Return (x, y) of the center of cell containing provided text 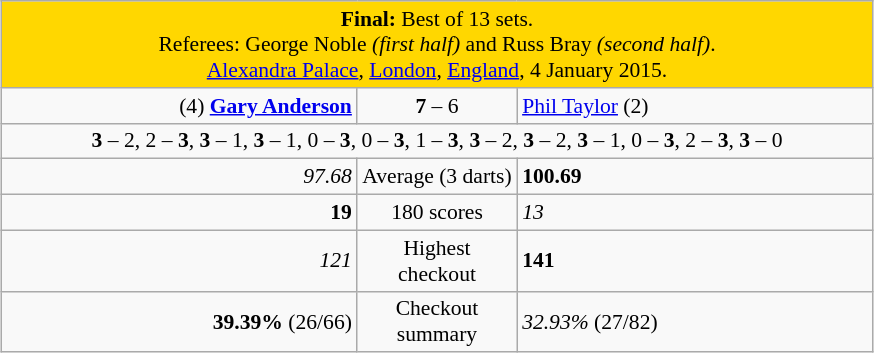
Final: Best of 13 sets. Referees: George Noble (first half) and Russ Bray (second half).Alexandra Palace, London, England, 4 January 2015. (437, 44)
Average (3 darts) (437, 177)
180 scores (437, 213)
39.39% (26/66) (180, 322)
100.69 (694, 177)
19 (180, 213)
Highest checkout (437, 260)
121 (180, 260)
32.93% (27/82) (694, 322)
141 (694, 260)
(4) Gary Anderson (180, 106)
7 – 6 (437, 106)
97.68 (180, 177)
3 – 2, 2 – 3, 3 – 1, 3 – 1, 0 – 3, 0 – 3, 1 – 3, 3 – 2, 3 – 2, 3 – 1, 0 – 3, 2 – 3, 3 – 0 (437, 141)
Phil Taylor (2) (694, 106)
Checkout summary (437, 322)
13 (694, 213)
